Identify which cell holds the provided text, then report its (X, Y) central coordinate. 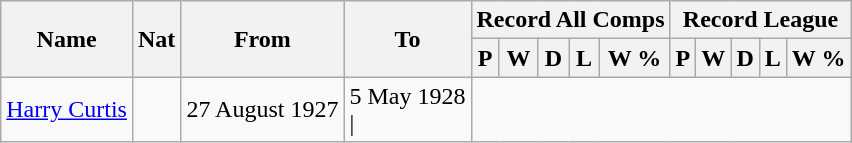
To (408, 39)
Name (67, 39)
From (262, 39)
Harry Curtis (67, 110)
Record League (760, 20)
Nat (156, 39)
5 May 1928| (408, 110)
Record All Comps (570, 20)
27 August 1927 (262, 110)
